Detect which cell encompasses the target text, then output its [x, y] center coordinate. 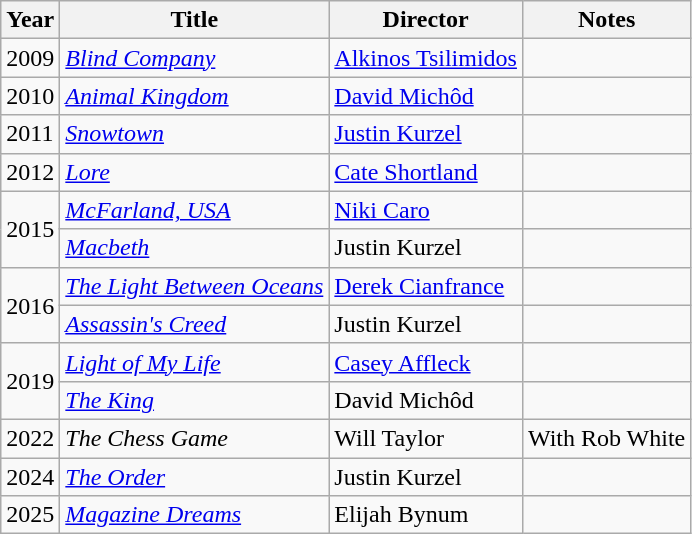
The Order [194, 477]
The Chess Game [194, 438]
Alkinos Tsilimidos [426, 58]
Title [194, 20]
2019 [30, 381]
Light of My Life [194, 362]
2024 [30, 477]
Snowtown [194, 134]
Magazine Dreams [194, 515]
Niki Caro [426, 210]
Will Taylor [426, 438]
2011 [30, 134]
McFarland, USA [194, 210]
2012 [30, 172]
Blind Company [194, 58]
Derek Cianfrance [426, 286]
Year [30, 20]
2022 [30, 438]
Casey Affleck [426, 362]
Elijah Bynum [426, 515]
The King [194, 400]
2009 [30, 58]
Cate Shortland [426, 172]
2016 [30, 305]
Macbeth [194, 248]
The Light Between Oceans [194, 286]
Notes [606, 20]
2015 [30, 229]
Director [426, 20]
Animal Kingdom [194, 96]
With Rob White [606, 438]
Lore [194, 172]
Assassin's Creed [194, 324]
2025 [30, 515]
2010 [30, 96]
